Locate the cell with the specified text and output its (X, Y) center coordinate. 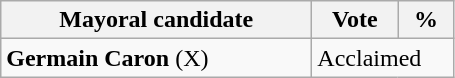
Mayoral candidate (156, 20)
% (426, 20)
Germain Caron (X) (156, 58)
Acclaimed (383, 58)
Vote (355, 20)
